For the text-containing cell, return its midpoint in [x, y] coordinate format. 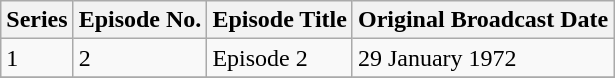
Episode Title [280, 20]
Episode No. [140, 20]
Original Broadcast Date [482, 20]
29 January 1972 [482, 58]
Episode 2 [280, 58]
Series [37, 20]
1 [37, 58]
2 [140, 58]
